Pinpoint the cell where the given text exists, returning its [x, y] midpoint coordinate. 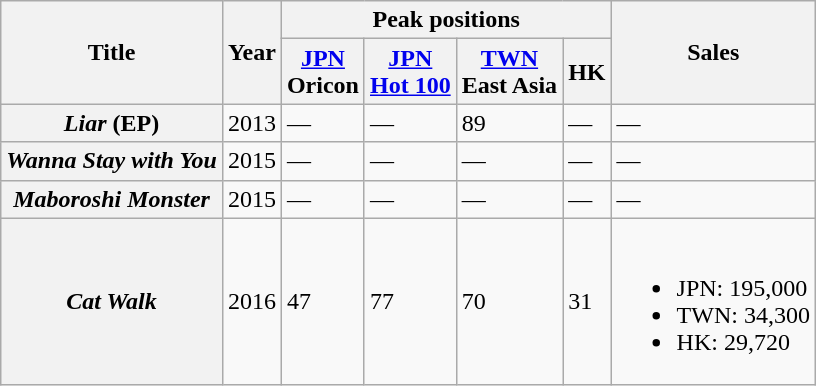
70 [509, 302]
89 [509, 123]
2016 [252, 302]
31 [587, 302]
JPN: 195,000TWN: 34,300HK: 29,720 [713, 302]
Cat Walk [112, 302]
Sales [713, 52]
Year [252, 52]
2013 [252, 123]
HK [587, 72]
TWNEast Asia [509, 72]
77 [410, 302]
Liar (EP) [112, 123]
Peak positions [446, 20]
Maboroshi Monster [112, 199]
Wanna Stay with You [112, 161]
47 [322, 302]
JPNOricon [322, 72]
JPNHot 100 [410, 72]
Title [112, 52]
